Find where the given text appears and provide that cell's center as [X, Y] coordinate. 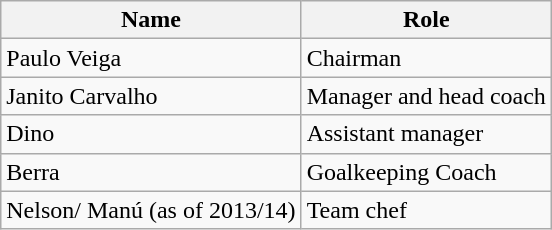
Dino [151, 134]
Chairman [426, 58]
Nelson/ Manú (as of 2013/14) [151, 210]
Berra [151, 172]
Team chef [426, 210]
Assistant manager [426, 134]
Janito Carvalho [151, 96]
Paulo Veiga [151, 58]
Goalkeeping Coach [426, 172]
Role [426, 20]
Name [151, 20]
Manager and head coach [426, 96]
